Search for the cell housing the specified text and yield its (X, Y) center coordinate. 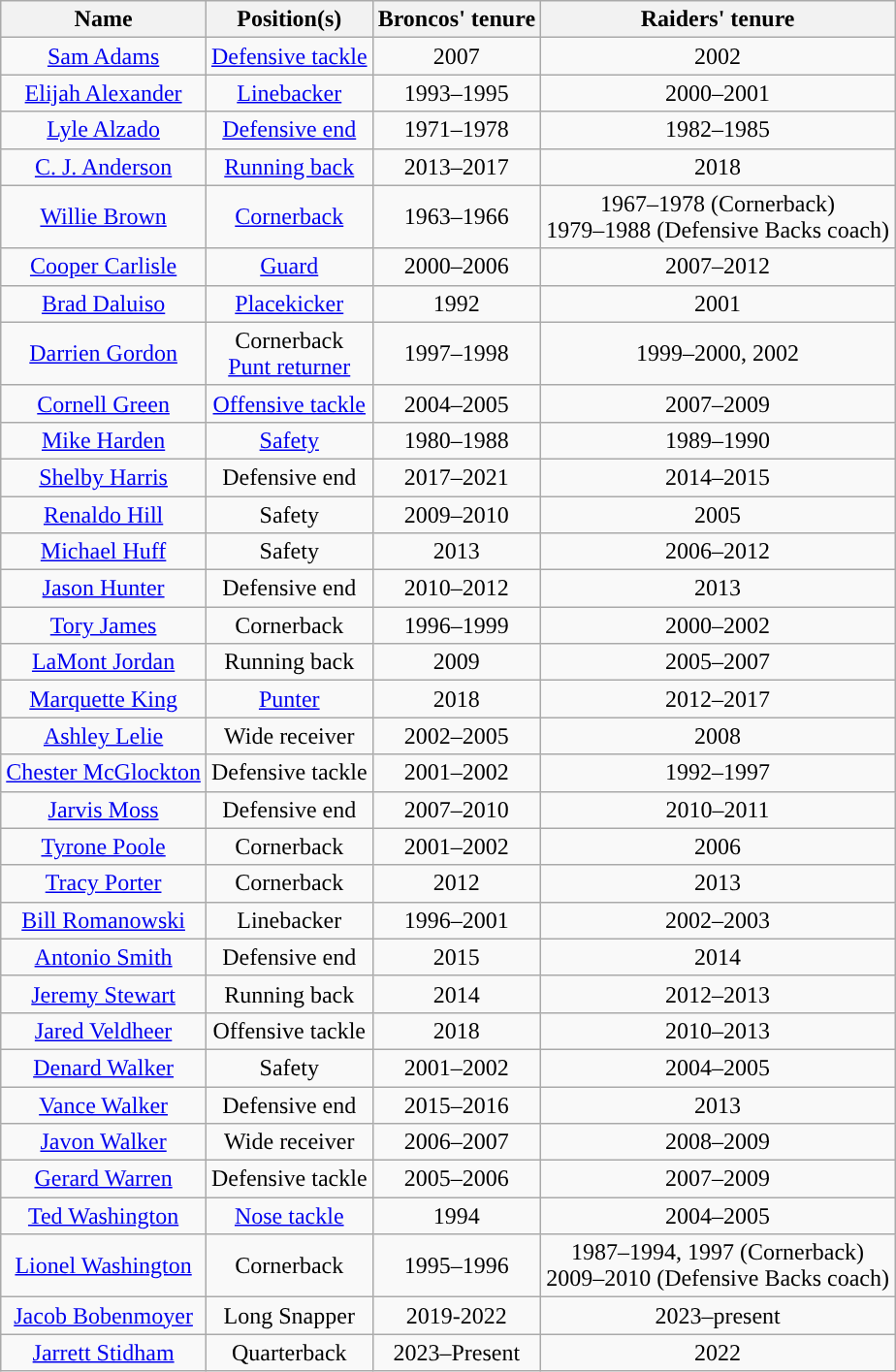
Tory James (104, 625)
2023–Present (457, 1353)
Shelby Harris (104, 477)
Brad Daluiso (104, 303)
1995–1996 (457, 1266)
Punter (289, 699)
Ted Washington (104, 1216)
2000–2002 (718, 625)
Vance Walker (104, 1104)
Elijah Alexander (104, 93)
Antonio Smith (104, 957)
LaMont Jordan (104, 662)
Jared Veldheer (104, 1031)
1999–2000, 2002 (718, 353)
2008 (718, 736)
2015 (457, 957)
Jason Hunter (104, 589)
Jarvis Moss (104, 810)
2023–present (718, 1316)
2008–2009 (718, 1142)
Renaldo Hill (104, 515)
2007–2010 (457, 810)
Name (104, 19)
2006–2007 (457, 1142)
Tracy Porter (104, 883)
2005–2006 (457, 1179)
1967–1978 (Cornerback)1979–1988 (Defensive Backs coach) (718, 217)
Position(s) (289, 19)
2007 (457, 56)
Lyle Alzado (104, 130)
2002–2003 (718, 920)
Cornell Green (104, 403)
2019-2022 (457, 1316)
Broncos' tenure (457, 19)
Mike Harden (104, 440)
1996–2001 (457, 920)
2022 (718, 1353)
Lionel Washington (104, 1266)
2005 (718, 515)
2005–2007 (718, 662)
2015–2016 (457, 1104)
2012–2017 (718, 699)
1996–1999 (457, 625)
Quarterback (289, 1353)
Raiders' tenure (718, 19)
2010–2013 (718, 1031)
1993–1995 (457, 93)
Chester McGlockton (104, 773)
2001 (718, 303)
Michael Huff (104, 552)
2013–2017 (457, 167)
2006 (718, 846)
Jarrett Stidham (104, 1353)
2000–2006 (457, 267)
Long Snapper (289, 1316)
1997–1998 (457, 353)
1980–1988 (457, 440)
Darrien Gordon (104, 353)
2010–2011 (718, 810)
2017–2021 (457, 477)
2006–2012 (718, 552)
2009 (457, 662)
Tyrone Poole (104, 846)
2002–2005 (457, 736)
2012 (457, 883)
2007–2012 (718, 267)
Cooper Carlisle (104, 267)
1989–1990 (718, 440)
Jeremy Stewart (104, 994)
2012–2013 (718, 994)
CornerbackPunt returner (289, 353)
Placekicker (289, 303)
2014–2015 (718, 477)
Ashley Lelie (104, 736)
Denard Walker (104, 1068)
C. J. Anderson (104, 167)
1994 (457, 1216)
Marquette King (104, 699)
1963–1966 (457, 217)
Jacob Bobenmoyer (104, 1316)
2010–2012 (457, 589)
2002 (718, 56)
Guard (289, 267)
Willie Brown (104, 217)
1982–1985 (718, 130)
Gerard Warren (104, 1179)
Sam Adams (104, 56)
1971–1978 (457, 130)
1992–1997 (718, 773)
1987–1994, 1997 (Cornerback)2009–2010 (Defensive Backs coach) (718, 1266)
Bill Romanowski (104, 920)
1992 (457, 303)
2009–2010 (457, 515)
2000–2001 (718, 93)
Nose tackle (289, 1216)
Javon Walker (104, 1142)
